Scan for the cell matching the given text and deliver its [X, Y] coordinate at center. 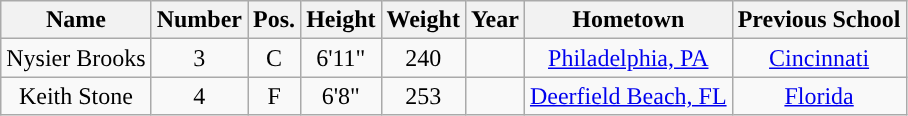
Nysier Brooks [76, 58]
Keith Stone [76, 96]
6'8" [341, 96]
Philadelphia, PA [628, 58]
Year [494, 20]
Number [199, 20]
240 [423, 58]
4 [199, 96]
Pos. [274, 20]
Previous School [819, 20]
Deerfield Beach, FL [628, 96]
Weight [423, 20]
Cincinnati [819, 58]
Height [341, 20]
Florida [819, 96]
3 [199, 58]
Name [76, 20]
253 [423, 96]
6'11" [341, 58]
C [274, 58]
F [274, 96]
Hometown [628, 20]
